From the cell containing the given text, extract its center point as [X, Y] coordinate. 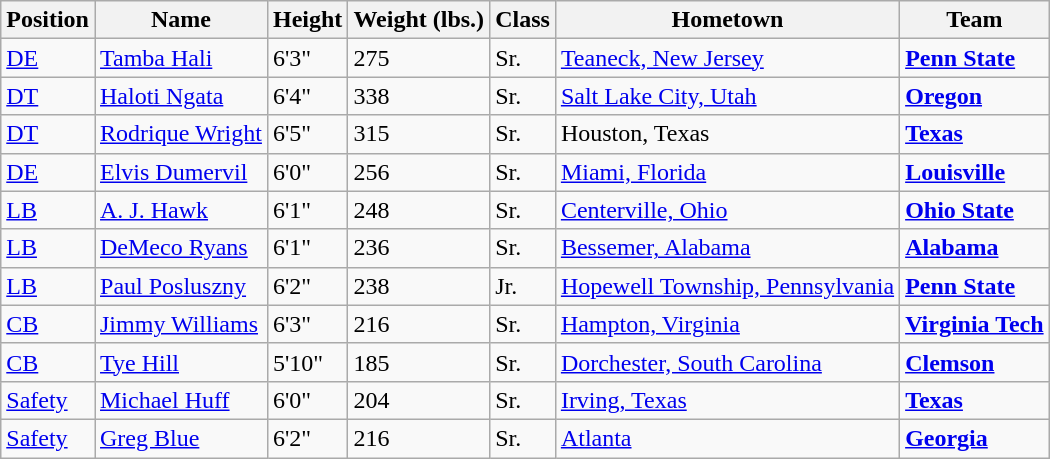
A. J. Hawk [180, 210]
Tye Hill [180, 362]
Miami, Florida [727, 172]
Position [48, 20]
Hopewell Township, Pennsylvania [727, 286]
275 [419, 58]
Class [523, 20]
238 [419, 286]
Georgia [975, 438]
Tamba Hali [180, 58]
Ohio State [975, 210]
248 [419, 210]
Team [975, 20]
236 [419, 248]
DeMeco Ryans [180, 248]
Alabama [975, 248]
256 [419, 172]
Weight (lbs.) [419, 20]
Houston, Texas [727, 134]
Salt Lake City, Utah [727, 96]
Teaneck, New Jersey [727, 58]
Haloti Ngata [180, 96]
Dorchester, South Carolina [727, 362]
Elvis Dumervil [180, 172]
Irving, Texas [727, 400]
Rodrique Wright [180, 134]
Oregon [975, 96]
204 [419, 400]
Bessemer, Alabama [727, 248]
6'4" [307, 96]
338 [419, 96]
Hometown [727, 20]
Louisville [975, 172]
Hampton, Virginia [727, 324]
Paul Posluszny [180, 286]
Greg Blue [180, 438]
Height [307, 20]
Jr. [523, 286]
Name [180, 20]
Centerville, Ohio [727, 210]
Atlanta [727, 438]
Michael Huff [180, 400]
185 [419, 362]
Virginia Tech [975, 324]
5'10" [307, 362]
Jimmy Williams [180, 324]
315 [419, 134]
6'5" [307, 134]
Clemson [975, 362]
